From the cell containing the given text, extract its center point as [X, Y] coordinate. 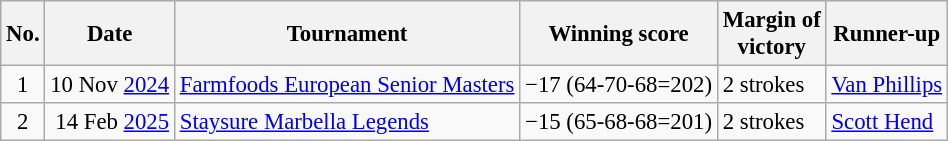
10 Nov 2024 [110, 85]
Runner-up [886, 34]
14 Feb 2025 [110, 122]
No. [23, 34]
Scott Hend [886, 122]
−17 (64-70-68=202) [619, 85]
1 [23, 85]
Date [110, 34]
2 [23, 122]
−15 (65-68-68=201) [619, 122]
Margin ofvictory [772, 34]
Farmfoods European Senior Masters [346, 85]
Staysure Marbella Legends [346, 122]
Van Phillips [886, 85]
Winning score [619, 34]
Tournament [346, 34]
